Extract the (x, y) coordinate from the center of the cell holding the provided text.  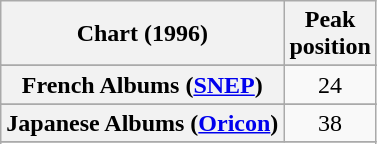
Peakposition (330, 34)
24 (330, 85)
38 (330, 123)
Japanese Albums (Oricon) (142, 123)
Chart (1996) (142, 34)
French Albums (SNEP) (142, 85)
